Provide the [x, y] coordinate of the cell's center where the given text is located.  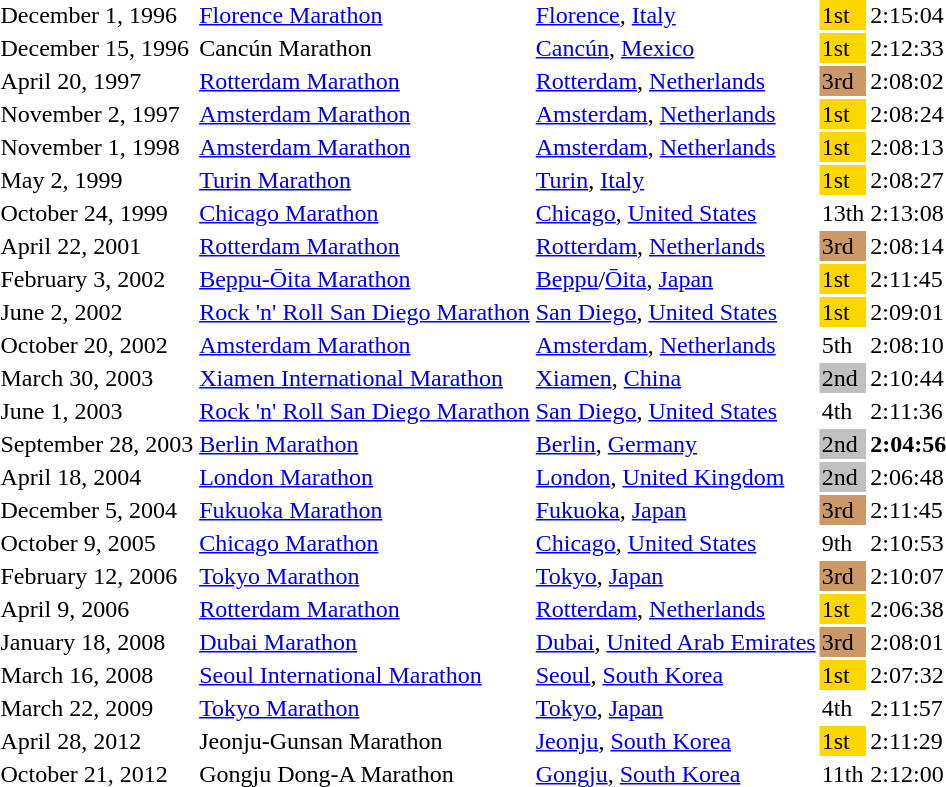
Beppu/Ōita, Japan [676, 279]
Cancún Marathon [365, 48]
Jeonju-Gunsan Marathon [365, 741]
London Marathon [365, 477]
Xiamen International Marathon [365, 378]
Seoul, South Korea [676, 675]
Jeonju, South Korea [676, 741]
Beppu-Ōita Marathon [365, 279]
9th [843, 543]
Turin, Italy [676, 180]
Fukuoka Marathon [365, 510]
Florence Marathon [365, 15]
London, United Kingdom [676, 477]
Fukuoka, Japan [676, 510]
5th [843, 345]
Dubai, United Arab Emirates [676, 642]
Dubai Marathon [365, 642]
Xiamen, China [676, 378]
Berlin, Germany [676, 444]
Cancún, Mexico [676, 48]
Seoul International Marathon [365, 675]
Florence, Italy [676, 15]
Berlin Marathon [365, 444]
Turin Marathon [365, 180]
13th [843, 213]
